Return the [x, y] coordinate for the center point of the cell that contains the specified text.  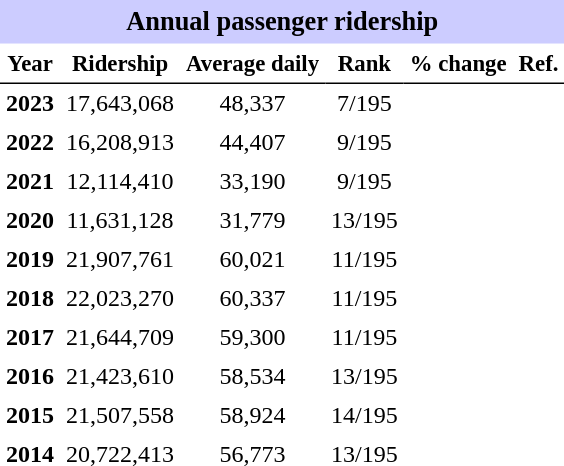
2017 [30, 338]
2018 [30, 298]
2021 [30, 182]
16,208,913 [120, 142]
60,337 [252, 298]
31,779 [252, 220]
21,423,610 [120, 376]
Year [30, 64]
14/195 [364, 416]
33,190 [252, 182]
21,507,558 [120, 416]
% change [458, 64]
7/195 [364, 104]
2019 [30, 260]
11,631,128 [120, 220]
2020 [30, 220]
Average daily [252, 64]
12,114,410 [120, 182]
22,023,270 [120, 298]
2016 [30, 376]
21,644,709 [120, 338]
2023 [30, 104]
2022 [30, 142]
21,907,761 [120, 260]
Rank [364, 64]
59,300 [252, 338]
Ridership [120, 64]
Annual passenger ridership [282, 22]
2015 [30, 416]
58,924 [252, 416]
44,407 [252, 142]
48,337 [252, 104]
60,021 [252, 260]
58,534 [252, 376]
17,643,068 [120, 104]
